Output the (x, y) coordinate of the center of the cell containing the given text.  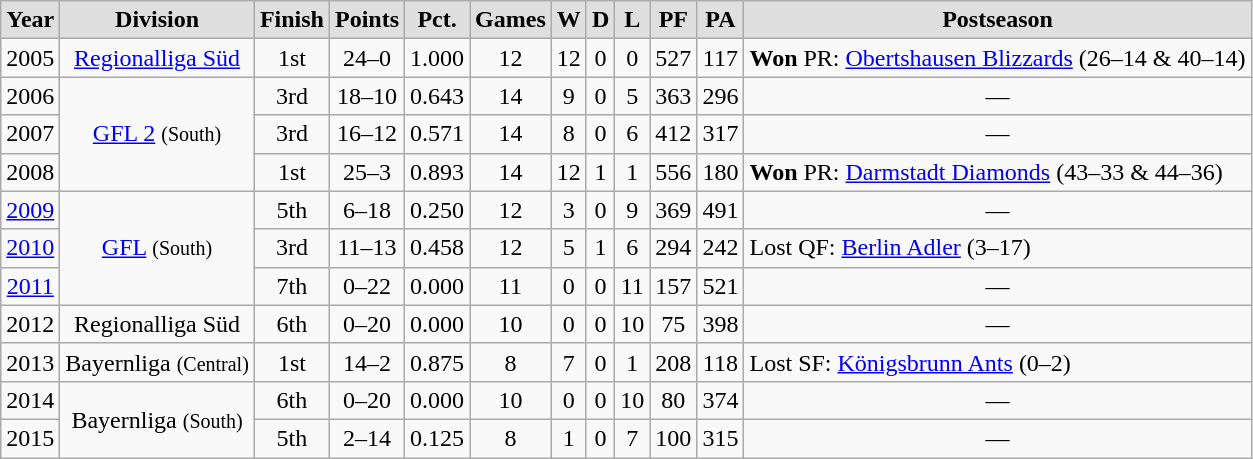
317 (720, 134)
2010 (30, 248)
374 (720, 400)
Division (158, 20)
2005 (30, 58)
6–18 (366, 210)
527 (674, 58)
1.000 (438, 58)
369 (674, 210)
521 (720, 286)
180 (720, 172)
0.893 (438, 172)
Games (511, 20)
Pct. (438, 20)
Bayernliga (South) (158, 419)
117 (720, 58)
242 (720, 248)
25–3 (366, 172)
11–13 (366, 248)
294 (674, 248)
16–12 (366, 134)
0.875 (438, 362)
7th (292, 286)
491 (720, 210)
PA (720, 20)
Bayernliga (Central) (158, 362)
0–22 (366, 286)
157 (674, 286)
Lost QF: Berlin Adler (3–17) (998, 248)
Finish (292, 20)
14–2 (366, 362)
556 (674, 172)
0.458 (438, 248)
2008 (30, 172)
Postseason (998, 20)
Won PR: Obertshausen Blizzards (26–14 & 40–14) (998, 58)
315 (720, 438)
Lost SF: Königsbrunn Ants (0–2) (998, 362)
2–14 (366, 438)
PF (674, 20)
2012 (30, 324)
GFL (South) (158, 248)
24–0 (366, 58)
2015 (30, 438)
0.643 (438, 96)
W (568, 20)
80 (674, 400)
2011 (30, 286)
296 (720, 96)
208 (674, 362)
GFL 2 (South) (158, 134)
18–10 (366, 96)
2009 (30, 210)
Year (30, 20)
398 (720, 324)
2014 (30, 400)
Won PR: Darmstadt Diamonds (43–33 & 44–36) (998, 172)
2013 (30, 362)
0.571 (438, 134)
2006 (30, 96)
2007 (30, 134)
100 (674, 438)
118 (720, 362)
L (632, 20)
412 (674, 134)
0.125 (438, 438)
0.250 (438, 210)
3 (568, 210)
75 (674, 324)
D (600, 20)
Points (366, 20)
363 (674, 96)
